Determine the [X, Y] coordinate at the center of the cell enclosing the given text.  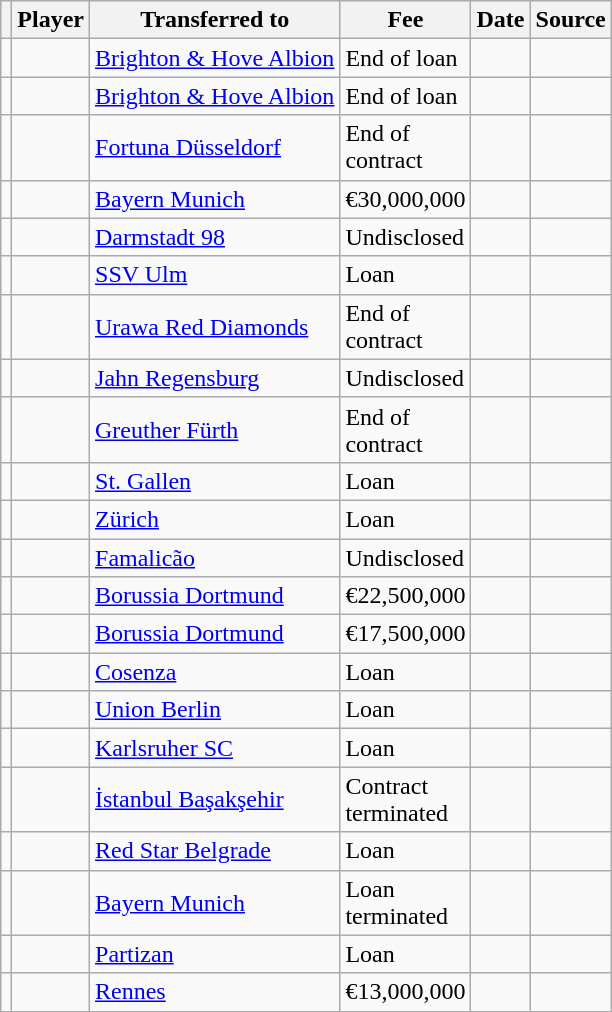
€30,000,000 [406, 199]
Loan terminated [406, 902]
Karlsruher SC [215, 748]
SSV Ulm [215, 275]
Player [51, 20]
Fee [406, 20]
Urawa Red Diamonds [215, 326]
Darmstadt 98 [215, 237]
€17,500,000 [406, 634]
Union Berlin [215, 710]
Fortuna Düsseldorf [215, 148]
Cosenza [215, 672]
Rennes [215, 992]
€13,000,000 [406, 992]
Greuther Fürth [215, 430]
Source [570, 20]
Transferred to [215, 20]
Contract terminated [406, 800]
Partizan [215, 954]
Date [500, 20]
€22,500,000 [406, 596]
İstanbul Başakşehir [215, 800]
Zürich [215, 519]
Famalicão [215, 557]
St. Gallen [215, 481]
Jahn Regensburg [215, 378]
Red Star Belgrade [215, 851]
